Return the [X, Y] coordinate for the center point of the cell that contains the specified text.  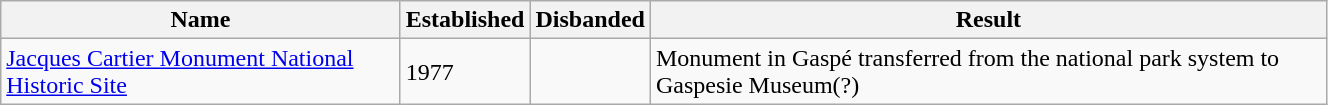
Monument in Gaspé transferred from the national park system to Gaspesie Museum(?) [988, 72]
Established [465, 20]
Name [200, 20]
Disbanded [590, 20]
Result [988, 20]
Jacques Cartier Monument National Historic Site [200, 72]
1977 [465, 72]
